From the cell containing the given text, extract its center point as (X, Y) coordinate. 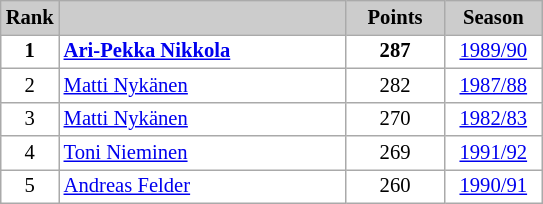
1989/90 (493, 51)
Season (493, 17)
3 (30, 119)
Toni Nieminen (202, 153)
Andreas Felder (202, 186)
4 (30, 153)
1991/92 (493, 153)
Points (395, 17)
1 (30, 51)
282 (395, 85)
1987/88 (493, 85)
1990/91 (493, 186)
2 (30, 85)
270 (395, 119)
5 (30, 186)
1982/83 (493, 119)
Ari-Pekka Nikkola (202, 51)
Rank (30, 17)
287 (395, 51)
269 (395, 153)
260 (395, 186)
